Output the (X, Y) coordinate of the center of the cell containing the given text.  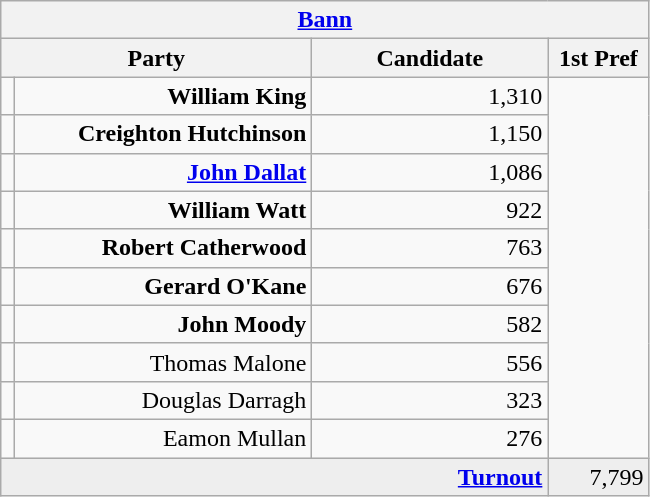
556 (430, 362)
Candidate (430, 58)
Robert Catherwood (162, 248)
Turnout (274, 477)
676 (430, 286)
Party (156, 58)
582 (430, 324)
Creighton Hutchinson (162, 134)
276 (430, 438)
Eamon Mullan (162, 438)
323 (430, 400)
John Dallat (162, 172)
1,150 (430, 134)
John Moody (162, 324)
Gerard O'Kane (162, 286)
Bann (325, 20)
Douglas Darragh (162, 400)
William Watt (162, 210)
William King (162, 96)
763 (430, 248)
922 (430, 210)
1,086 (430, 172)
1,310 (430, 96)
1st Pref (598, 58)
7,799 (598, 477)
Thomas Malone (162, 362)
